Capture the cell that displays the provided text and extract its (x, y) central coordinate. 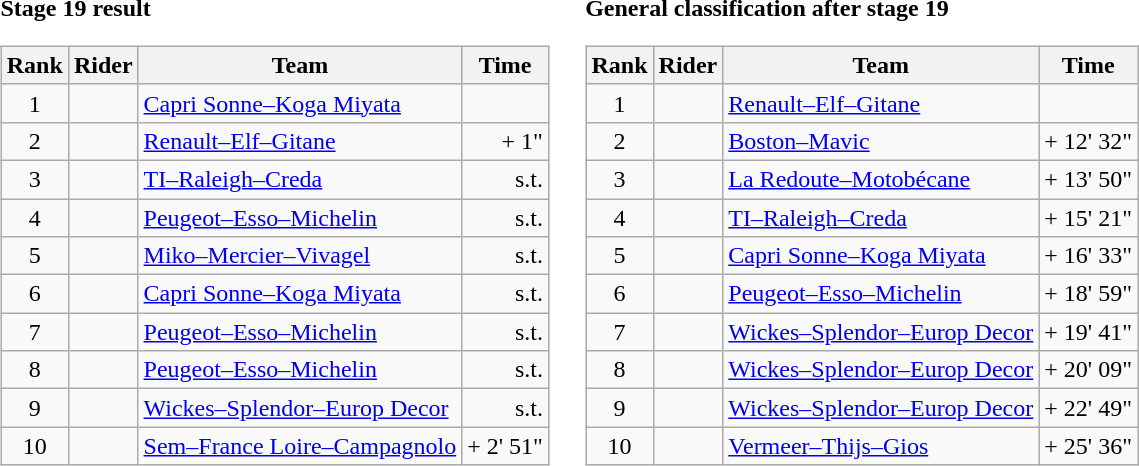
Miko–Mercier–Vivagel (300, 256)
+ 15' 21" (1088, 217)
+ 1" (506, 141)
+ 16' 33" (1088, 256)
+ 19' 41" (1088, 332)
+ 13' 50" (1088, 179)
+ 2' 51" (506, 446)
Boston–Mavic (881, 141)
Vermeer–Thijs–Gios (881, 446)
+ 25' 36" (1088, 446)
La Redoute–Motobécane (881, 179)
Sem–France Loire–Campagnolo (300, 446)
+ 22' 49" (1088, 408)
+ 20' 09" (1088, 370)
+ 12' 32" (1088, 141)
+ 18' 59" (1088, 294)
